Scan for the cell matching the given text and deliver its (X, Y) coordinate at center. 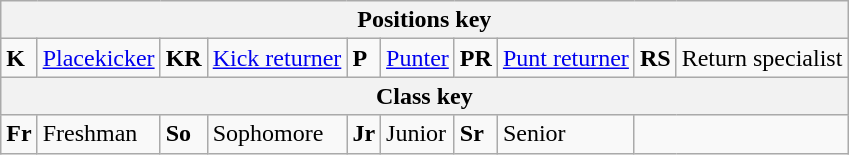
Placekicker (98, 58)
P (364, 58)
Senior (566, 134)
Punt returner (566, 58)
KR (184, 58)
Punter (418, 58)
Positions key (424, 20)
Fr (19, 134)
Junior (418, 134)
So (184, 134)
Kick returner (277, 58)
Return specialist (762, 58)
Freshman (98, 134)
Sophomore (277, 134)
Class key (424, 96)
PR (476, 58)
K (19, 58)
Sr (476, 134)
RS (655, 58)
Jr (364, 134)
